Extract the (X, Y) coordinate from the center of the cell holding the provided text.  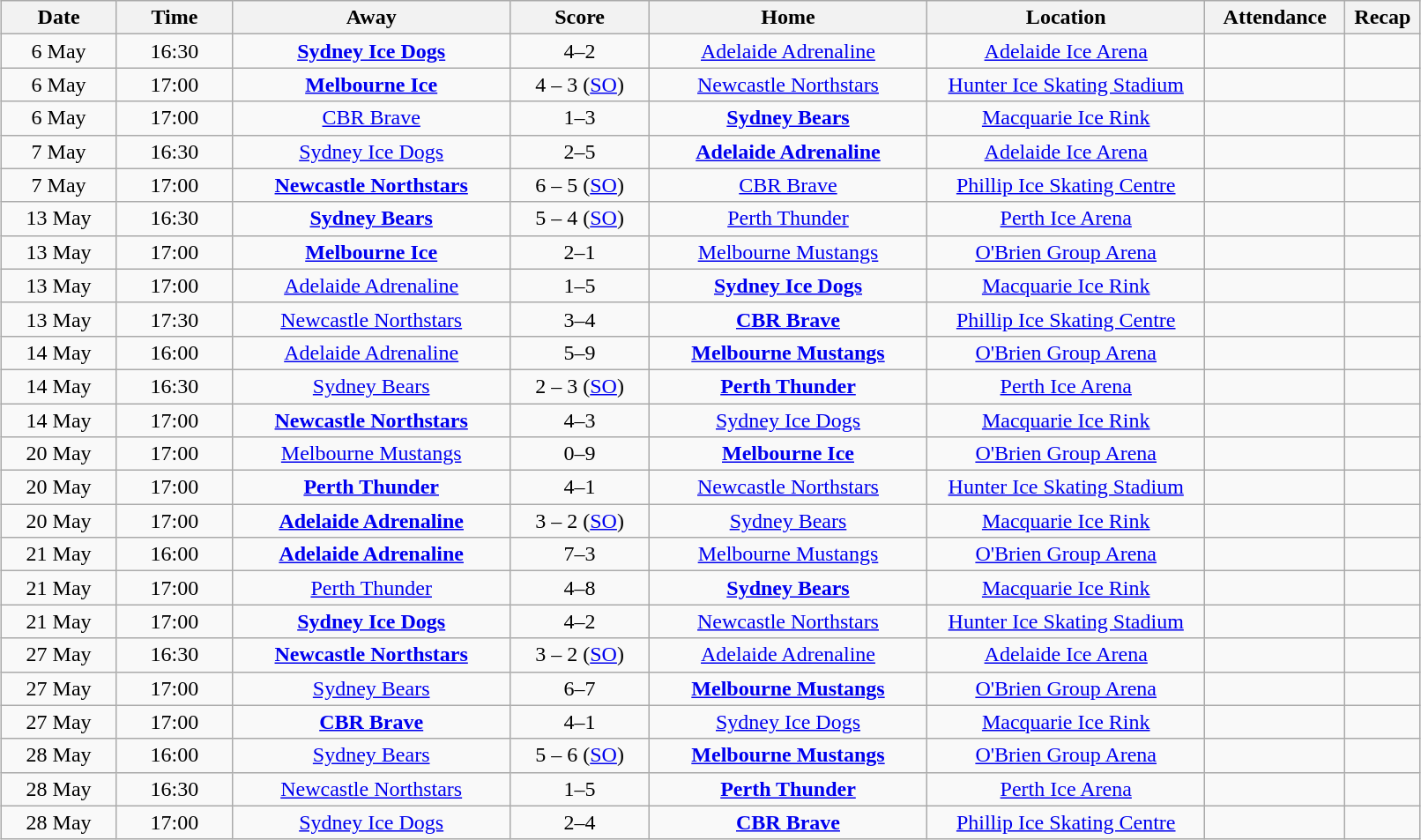
3–4 (580, 319)
Date (58, 18)
4–3 (580, 420)
4–8 (580, 588)
5 – 6 (SO) (580, 755)
Away (372, 18)
2–4 (580, 822)
2–5 (580, 152)
1–3 (580, 118)
6 – 5 (SO) (580, 185)
17:30 (175, 319)
0–9 (580, 454)
6–7 (580, 688)
2 – 3 (SO) (580, 386)
4 – 3 (SO) (580, 85)
Home (788, 18)
2–1 (580, 252)
5–9 (580, 353)
Location (1067, 18)
Score (580, 18)
Attendance (1275, 18)
Recap (1382, 18)
Time (175, 18)
5 – 4 (SO) (580, 219)
7–3 (580, 554)
